Find where the given text appears and provide that cell's center as [X, Y] coordinate. 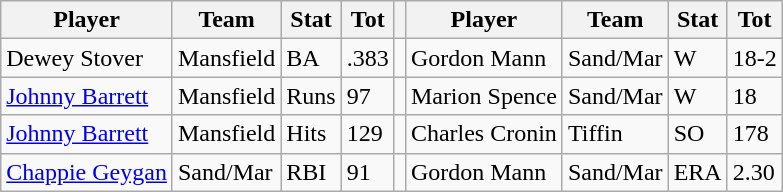
18 [754, 96]
Charles Cronin [484, 134]
178 [754, 134]
Hits [311, 134]
2.30 [754, 172]
129 [368, 134]
91 [368, 172]
Tiffin [615, 134]
BA [311, 58]
.383 [368, 58]
SO [698, 134]
18-2 [754, 58]
ERA [698, 172]
Dewey Stover [87, 58]
Chappie Geygan [87, 172]
Marion Spence [484, 96]
97 [368, 96]
Runs [311, 96]
RBI [311, 172]
